Locate the cell with the specified text and output its (X, Y) center coordinate. 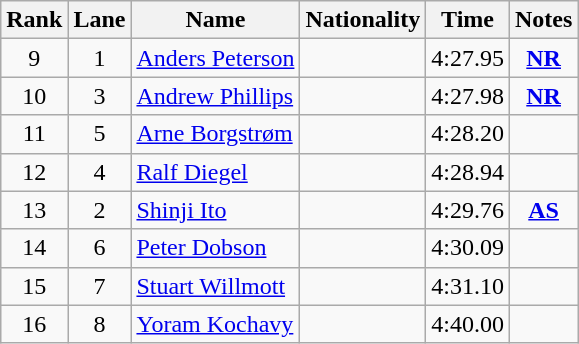
Lane (100, 20)
AS (543, 210)
4:40.00 (468, 324)
4:28.94 (468, 172)
3 (100, 96)
Arne Borgstrøm (216, 134)
Name (216, 20)
Shinji Ito (216, 210)
5 (100, 134)
Notes (543, 20)
Stuart Willmott (216, 286)
10 (34, 96)
14 (34, 248)
6 (100, 248)
4:27.98 (468, 96)
4:27.95 (468, 58)
Peter Dobson (216, 248)
Nationality (363, 20)
4:28.20 (468, 134)
4:30.09 (468, 248)
Rank (34, 20)
1 (100, 58)
Time (468, 20)
16 (34, 324)
9 (34, 58)
12 (34, 172)
15 (34, 286)
4:29.76 (468, 210)
Ralf Diegel (216, 172)
11 (34, 134)
7 (100, 286)
4 (100, 172)
4:31.10 (468, 286)
2 (100, 210)
Anders Peterson (216, 58)
Yoram Kochavy (216, 324)
Andrew Phillips (216, 96)
13 (34, 210)
8 (100, 324)
